Locate the cell with the specified text and output its [x, y] center coordinate. 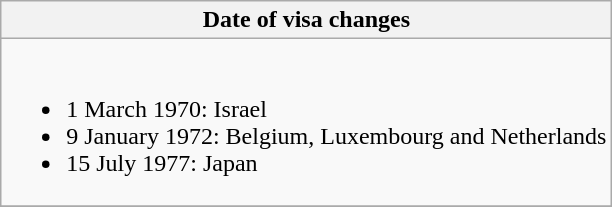
Date of visa changes [306, 20]
1 March 1970: Israel9 January 1972: Belgium, Luxembourg and Netherlands15 July 1977: Japan [306, 122]
